Locate the cell with the specified text and output its [X, Y] center coordinate. 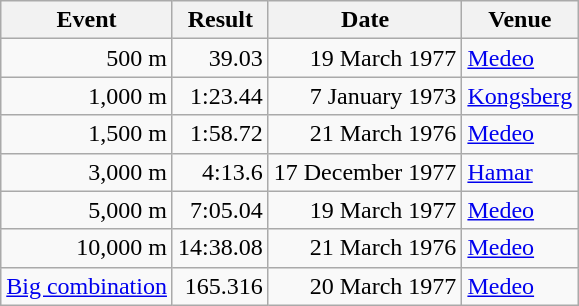
Date [365, 20]
5,000 m [87, 210]
1,000 m [87, 96]
Kongsberg [520, 96]
1:58.72 [220, 134]
Result [220, 20]
Event [87, 20]
500 m [87, 58]
10,000 m [87, 248]
1:23.44 [220, 96]
165.316 [220, 286]
7:05.04 [220, 210]
39.03 [220, 58]
4:13.6 [220, 172]
Venue [520, 20]
3,000 m [87, 172]
7 January 1973 [365, 96]
Hamar [520, 172]
20 March 1977 [365, 286]
14:38.08 [220, 248]
1,500 m [87, 134]
Big combination [87, 286]
17 December 1977 [365, 172]
